Output the [X, Y] coordinate of the center of the cell containing the given text.  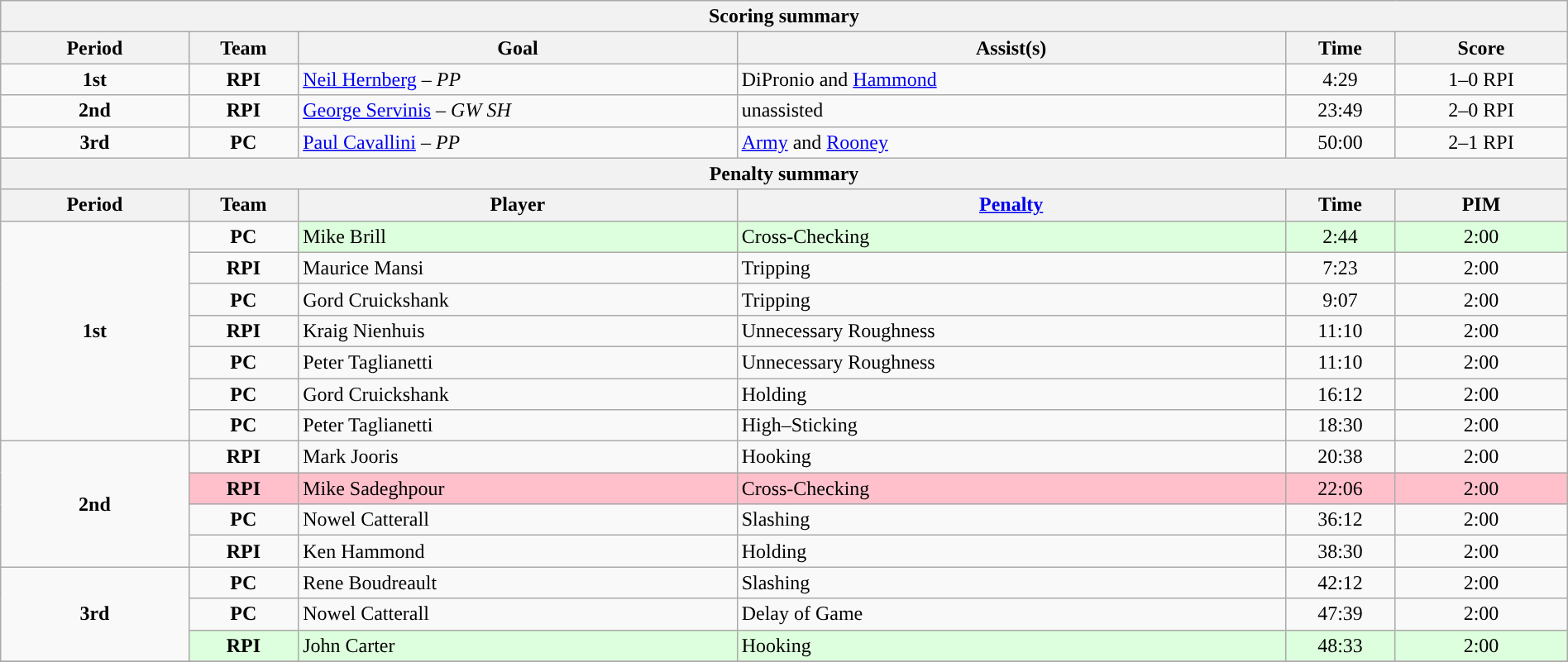
Mike Brill [518, 236]
Score [1481, 48]
Mike Sadeghpour [518, 488]
Scoring summary [784, 17]
Maurice Mansi [518, 268]
42:12 [1340, 583]
Rene Boudreault [518, 583]
16:12 [1340, 394]
Penalty summary [784, 174]
Delay of Game [1011, 614]
22:06 [1340, 488]
38:30 [1340, 551]
18:30 [1340, 426]
47:39 [1340, 614]
4:29 [1340, 79]
Kraig Nienhuis [518, 331]
Ken Hammond [518, 551]
Player [518, 205]
Assist(s) [1011, 48]
50:00 [1340, 142]
PIM [1481, 205]
DiPronio and Hammond [1011, 79]
23:49 [1340, 111]
Penalty [1011, 205]
George Servinis – GW SH [518, 111]
20:38 [1340, 457]
2–1 RPI [1481, 142]
Paul Cavallini – PP [518, 142]
Army and Rooney [1011, 142]
1–0 RPI [1481, 79]
2:44 [1340, 236]
7:23 [1340, 268]
Mark Jooris [518, 457]
John Carter [518, 645]
48:33 [1340, 645]
36:12 [1340, 520]
Neil Hernberg – PP [518, 79]
High–Sticking [1011, 426]
9:07 [1340, 299]
unassisted [1011, 111]
Goal [518, 48]
2–0 RPI [1481, 111]
